Search for the cell housing the specified text and yield its [x, y] center coordinate. 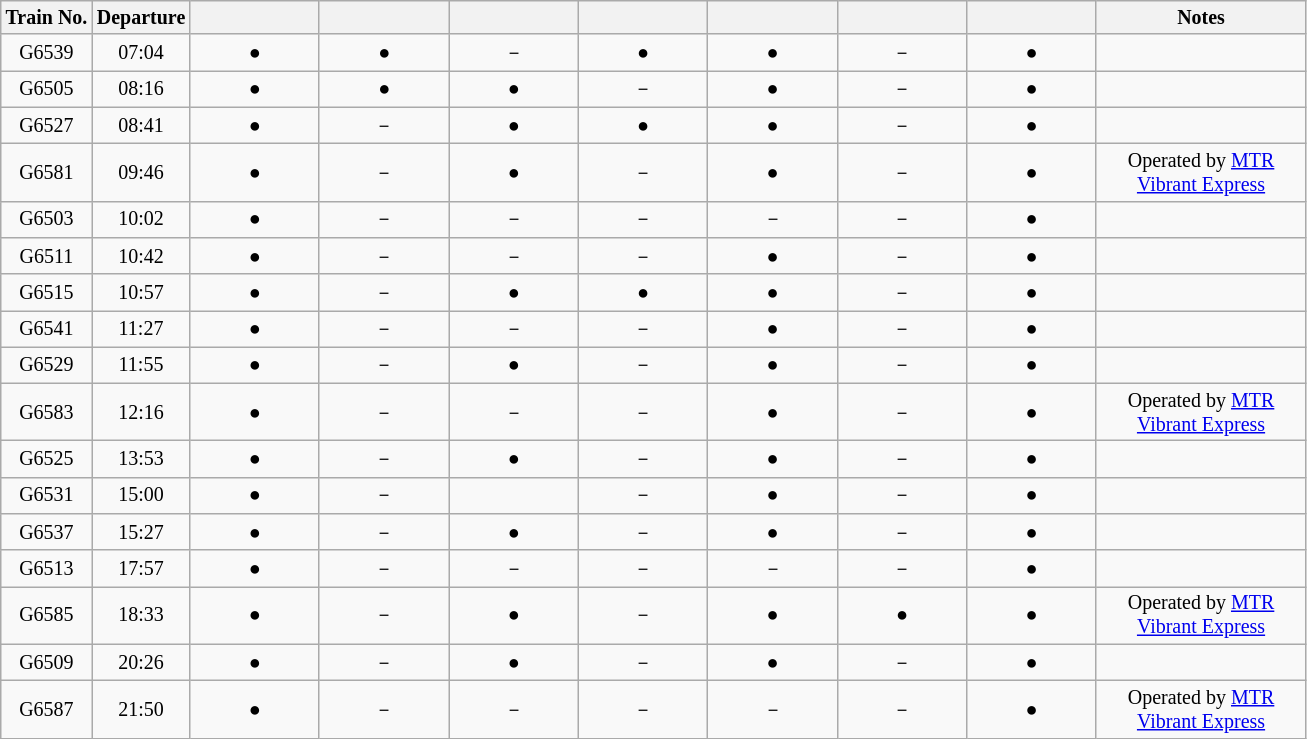
G6585 [46, 616]
G6515 [46, 292]
G6537 [46, 532]
11:27 [141, 329]
G6505 [46, 89]
10:57 [141, 292]
10:42 [141, 256]
Train No. [46, 18]
15:27 [141, 532]
G6527 [46, 125]
G6509 [46, 663]
G6541 [46, 329]
Notes [1200, 18]
G6531 [46, 496]
Departure [141, 18]
08:41 [141, 125]
G6511 [46, 256]
18:33 [141, 616]
G6583 [46, 412]
G6581 [46, 172]
G6513 [46, 569]
10:02 [141, 219]
G6503 [46, 219]
G6529 [46, 365]
12:16 [141, 412]
21:50 [141, 710]
09:46 [141, 172]
13:53 [141, 459]
G6587 [46, 710]
11:55 [141, 365]
G6539 [46, 53]
15:00 [141, 496]
08:16 [141, 89]
20:26 [141, 663]
07:04 [141, 53]
G6525 [46, 459]
17:57 [141, 569]
